Provide the (X, Y) coordinate of the cell's center where the given text is located.  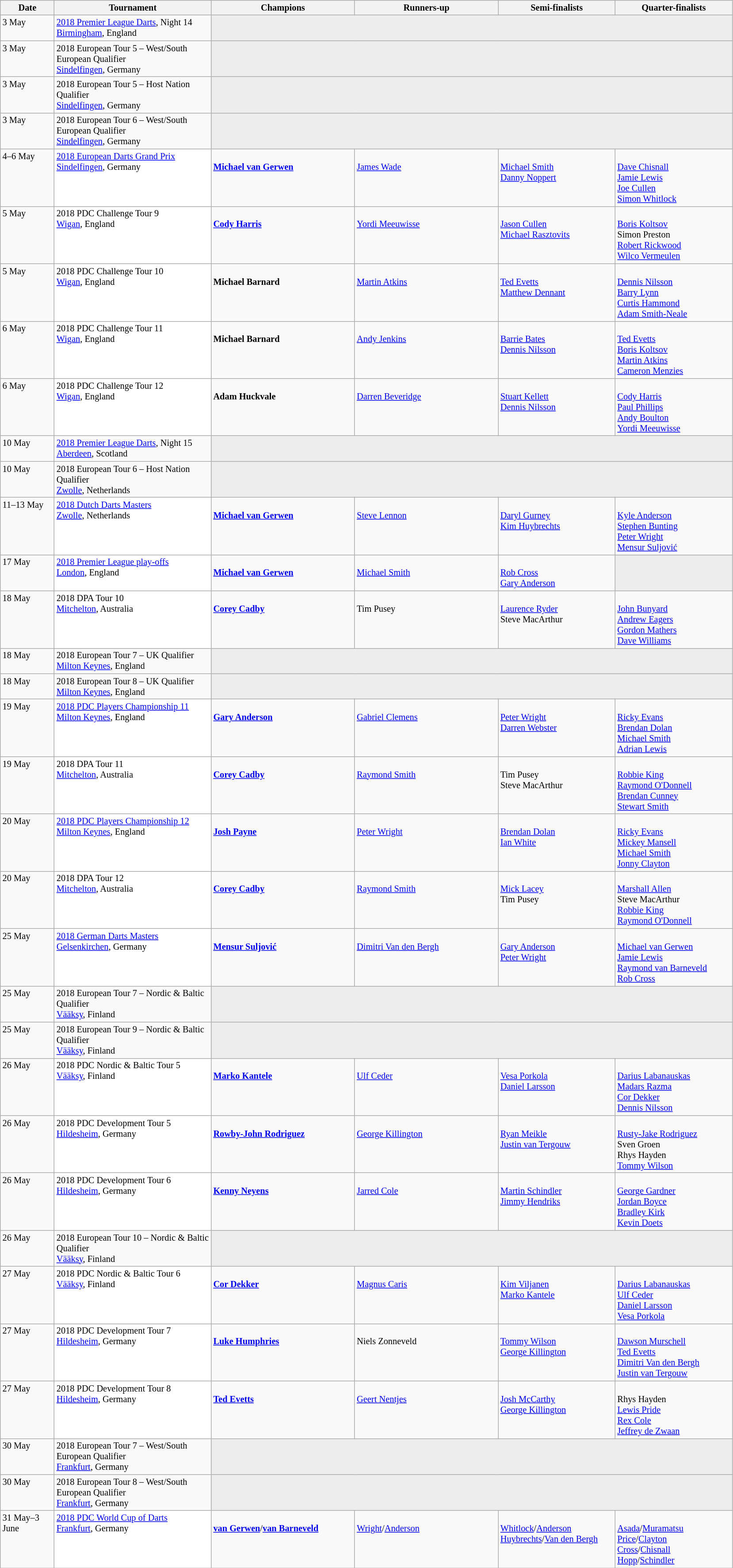
2018 Dutch Darts MastersZwolle, Netherlands (133, 526)
van Gerwen/van Barneveld (283, 1539)
Darius Labanauskas Madars Razma Cor Dekker Dennis Nilsson (674, 1087)
Marshall Allen Steve MacArthur Robbie King Raymond O'Donnell (674, 900)
Ricky Evans Mickey Mansell Michael Smith Jonny Clayton (674, 843)
2018 Premier League Darts, Night 14 Birmingham, England (133, 28)
Runners-up (426, 8)
Ulf Ceder (426, 1087)
2018 PDC Challenge Tour 11Wigan, England (133, 350)
31 May–3 June (27, 1539)
Steve Lennon (426, 526)
Darius Labanauskas Ulf Ceder Daniel Larsson Vesa Porkola (674, 1295)
2018 European Darts Grand PrixSindelfingen, Germany (133, 178)
2018 PDC Players Championship 11Milton Keynes, England (133, 728)
Dawson Murschell Ted Evetts Dimitri Van den Bergh Justin van Tergouw (674, 1352)
Martin Schindler Jimmy Hendriks (557, 1201)
Brendan Dolan Ian White (557, 843)
Ryan Meikle Justin van Tergouw (557, 1144)
2018 PDC World Cup of DartsFrankfurt, Germany (133, 1539)
Gabriel Clemens (426, 728)
2018 European Tour 9 – Nordic & Baltic Qualifier Vääksy, Finland (133, 1040)
2018 PDC Players Championship 12Milton Keynes, England (133, 843)
2018 Premier League Darts, Night 15Aberdeen, Scotland (133, 449)
Mick Lacey Tim Pusey (557, 900)
Josh Payne (283, 843)
George Gardner Jordan Boyce Bradley Kirk Kevin Doets (674, 1201)
Martin Atkins (426, 292)
Gary Anderson Peter Wright (557, 957)
Rhys Hayden Lewis Pride Rex Cole Jeffrey de Zwaan (674, 1410)
2018 DPA Tour 11Mitchelton, Australia (133, 785)
2018 European Tour 5 – West/South European Qualifier Sindelfingen, Germany (133, 59)
2018 European Tour 10 – Nordic & Baltic Qualifier Vääksy, Finland (133, 1248)
2018 PDC Challenge Tour 9Wigan, England (133, 235)
2018 PDC Nordic & Baltic Tour 5Vääksy, Finland (133, 1087)
Michael Smith (426, 573)
Michael van Gerwen Jamie Lewis Raymond van Barneveld Rob Cross (674, 957)
Laurence Ryder Steve MacArthur (557, 620)
Ricky Evans Brendan Dolan Michael Smith Adrian Lewis (674, 728)
2018 European Tour 6 – West/South European Qualifier Sindelfingen, Germany (133, 131)
2018 DPA Tour 10Mitchelton, Australia (133, 620)
2018 PDC Development Tour 5Hildesheim, Germany (133, 1144)
Peter Wright (426, 843)
Rowby-John Rodriguez (283, 1144)
Rusty-Jake Rodriguez Sven Groen Rhys Hayden Tommy Wilson (674, 1144)
Andy Jenkins (426, 350)
Cody Harris Paul Phillips Andy Boulton Yordi Meeuwisse (674, 407)
Cody Harris (283, 235)
Robbie King Raymond O'Donnell Brendan Cunney Stewart Smith (674, 785)
Tim Pusey (426, 620)
Tommy Wilson George Killington (557, 1352)
Gary Anderson (283, 728)
2018 PDC Challenge Tour 10Wigan, England (133, 292)
Kyle Anderson Stephen Bunting Peter Wright Mensur Suljović (674, 526)
Cor Dekker (283, 1295)
11–13 May (27, 526)
Daryl Gurney Kim Huybrechts (557, 526)
Barrie Bates Dennis Nilsson (557, 350)
Asada/Muramatsu Price/Clayton Cross/Chisnall Hopp/Schindler (674, 1539)
Geert Nentjes (426, 1410)
Rob Cross Gary Anderson (557, 573)
2018 European Tour 7 – Nordic & Baltic Qualifier Vääksy, Finland (133, 1004)
Champions (283, 8)
Kim Viljanen Marko Kantele (557, 1295)
Luke Humphries (283, 1352)
Kenny Neyens (283, 1201)
Mensur Suljović (283, 957)
2018 Premier League play-offsLondon, England (133, 573)
2018 European Tour 6 – Host Nation Qualifier Zwolle, Netherlands (133, 479)
Michael Smith Danny Noppert (557, 178)
Marko Kantele (283, 1087)
Boris Koltsov Simon Preston Robert Rickwood Wilco Vermeulen (674, 235)
2018 PDC Challenge Tour 12Wigan, England (133, 407)
2018 European Tour 8 – UK Qualifier Milton Keynes, England (133, 686)
Jason Cullen Michael Rasztovits (557, 235)
2018 PDC Nordic & Baltic Tour 6Vääksy, Finland (133, 1295)
2018 European Tour 5 – Host Nation Qualifier Sindelfingen, Germany (133, 95)
George Killington (426, 1144)
Darren Beveridge (426, 407)
Dimitri Van den Bergh (426, 957)
Quarter-finalists (674, 8)
Tim Pusey Steve MacArthur (557, 785)
John Bunyard Andrew Eagers Gordon Mathers Dave Williams (674, 620)
4–6 May (27, 178)
Ted Evetts (283, 1410)
Josh McCarthy George Killington (557, 1410)
Stuart Kellett Dennis Nilsson (557, 407)
Adam Huckvale (283, 407)
Jarred Cole (426, 1201)
2018 European Tour 7 – West/South European Qualifier Frankfurt, Germany (133, 1457)
Ted Evetts Matthew Dennant (557, 292)
James Wade (426, 178)
Date (27, 8)
Niels Zonneveld (426, 1352)
2018 DPA Tour 12Mitchelton, Australia (133, 900)
Semi-finalists (557, 8)
Whitlock/Anderson Huybrechts/Van den Bergh (557, 1539)
Magnus Caris (426, 1295)
Ted Evetts Boris Koltsov Martin Atkins Cameron Menzies (674, 350)
2018 German Darts MastersGelsenkirchen, Germany (133, 957)
Tournament (133, 8)
2018 PDC Development Tour 6Hildesheim, Germany (133, 1201)
Vesa Porkola Daniel Larsson (557, 1087)
2018 European Tour 8 – West/South European Qualifier Frankfurt, Germany (133, 1492)
Peter Wright Darren Webster (557, 728)
Yordi Meeuwisse (426, 235)
Dennis Nilsson Barry Lynn Curtis Hammond Adam Smith-Neale (674, 292)
Wright/Anderson (426, 1539)
2018 European Tour 7 – UK Qualifier Milton Keynes, England (133, 661)
2018 PDC Development Tour 8Hildesheim, Germany (133, 1410)
Dave Chisnall Jamie Lewis Joe Cullen Simon Whitlock (674, 178)
17 May (27, 573)
2018 PDC Development Tour 7Hildesheim, Germany (133, 1352)
